Determine the [X, Y] coordinate at the center of the cell enclosing the given text.  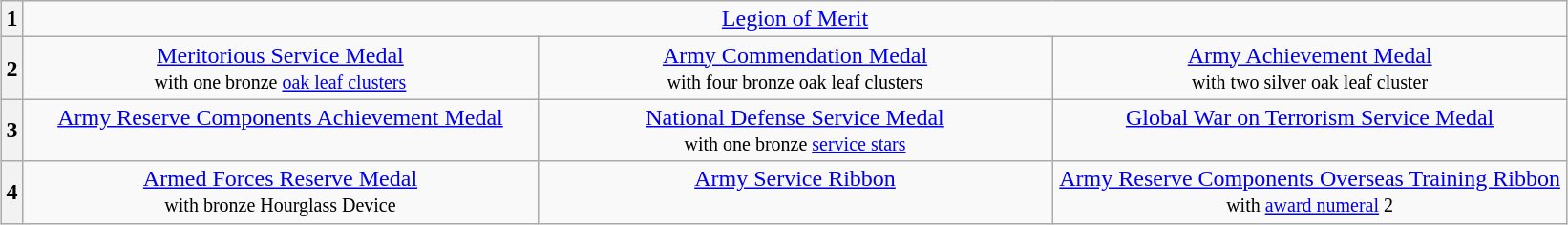
Legion of Merit [795, 19]
4 [11, 193]
National Defense Service Medalwith one bronze service stars [795, 130]
Army Achievement Medalwith two silver oak leaf cluster [1310, 69]
Army Commendation Medalwith four bronze oak leaf clusters [795, 69]
Meritorious Service Medalwith one bronze oak leaf clusters [281, 69]
Army Service Ribbon [795, 193]
Global War on Terrorism Service Medal [1310, 130]
Army Reserve Components Overseas Training Ribbonwith award numeral 2 [1310, 193]
1 [11, 19]
2 [11, 69]
Armed Forces Reserve Medalwith bronze Hourglass Device [281, 193]
Army Reserve Components Achievement Medal [281, 130]
3 [11, 130]
